Return the [X, Y] coordinate for the center point of the cell that contains the specified text.  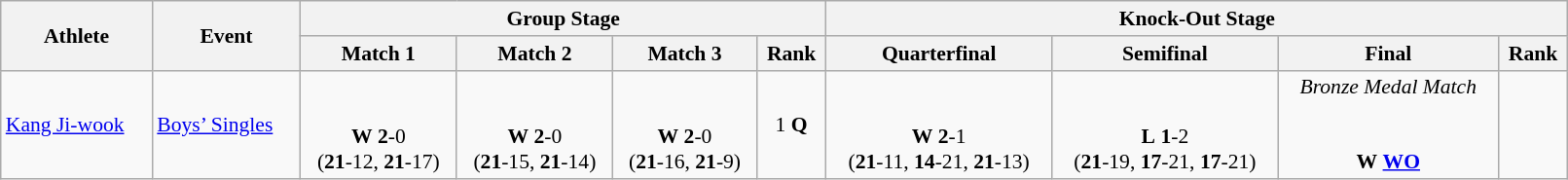
Group Stage [564, 18]
Quarterfinal [939, 54]
Event [226, 35]
Match 3 [685, 54]
Match 1 [380, 54]
Athlete [77, 35]
W 2-0 (21-15, 21-14) [535, 125]
Knock-Out Stage [1197, 18]
Boys’ Singles [226, 125]
Kang Ji-wook [77, 125]
Bronze Medal Match W WO [1388, 125]
1 Q [790, 125]
W 2-1 (21-11, 14-21, 21-13) [939, 125]
Match 2 [535, 54]
W 2-0 (21-16, 21-9) [685, 125]
L 1-2 (21-19, 17-21, 17-21) [1166, 125]
Semifinal [1166, 54]
Final [1388, 54]
W 2-0 (21-12, 21-17) [380, 125]
